Identify which cell holds the provided text, then report its (x, y) central coordinate. 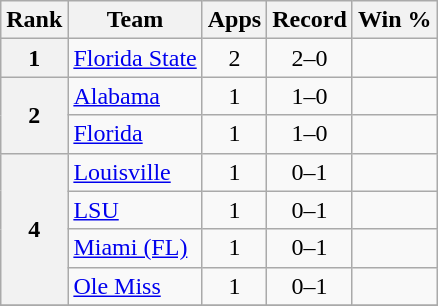
Alabama (135, 96)
Florida (135, 134)
Florida State (135, 58)
Team (135, 20)
Win % (394, 20)
LSU (135, 210)
2–0 (310, 58)
Ole Miss (135, 286)
Apps (234, 20)
Rank (34, 20)
Miami (FL) (135, 248)
4 (34, 229)
Record (310, 20)
Louisville (135, 172)
